Capture the cell that displays the provided text and extract its [x, y] central coordinate. 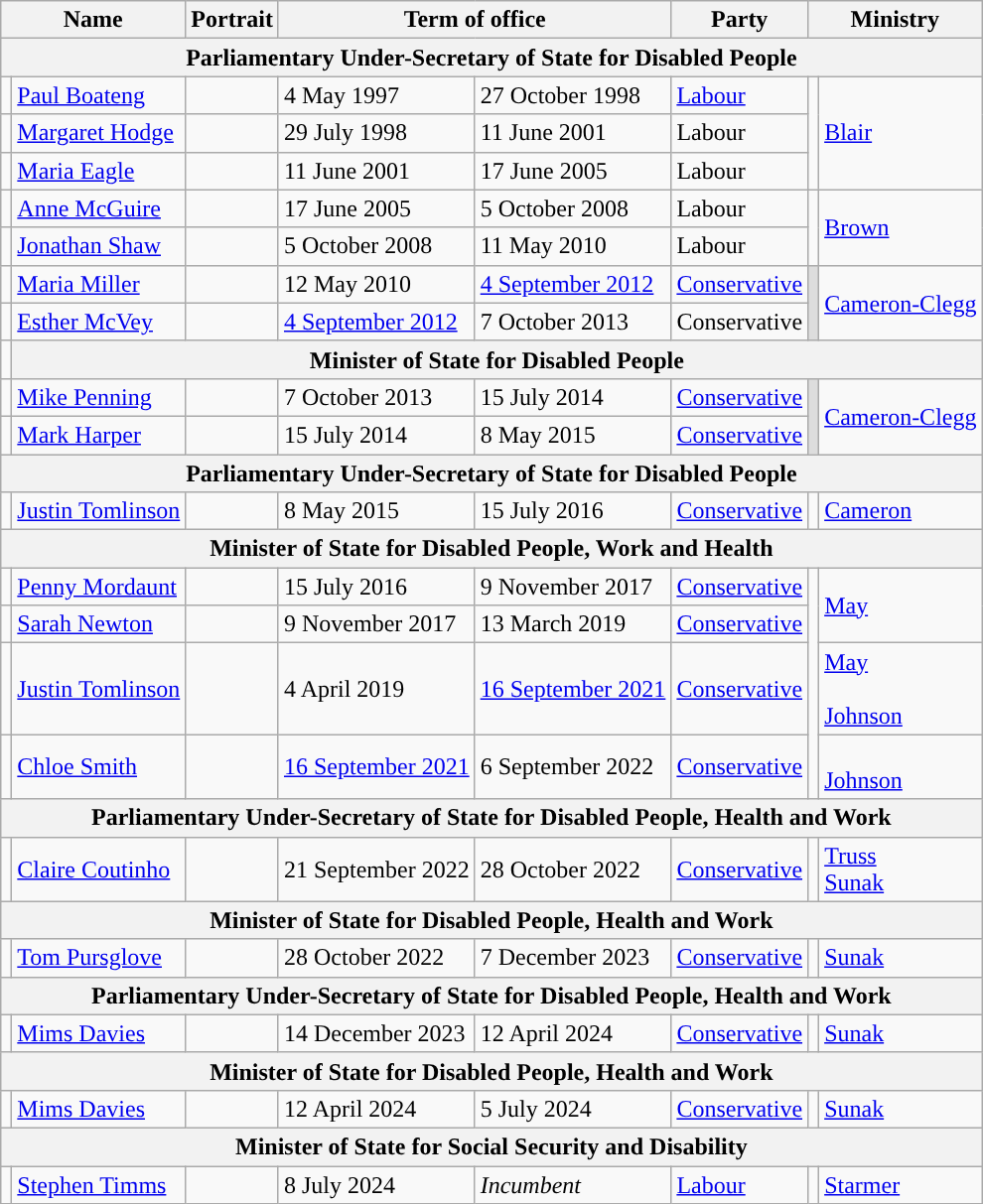
Stephen Timms [99, 1184]
Minister of State for Social Security and Disability [491, 1146]
Paul Boateng [99, 95]
Ministry [896, 20]
6 September 2022 [573, 766]
13 March 2019 [573, 624]
Johnson [901, 766]
Margaret Hodge [99, 133]
29 July 1998 [376, 133]
Mark Harper [99, 435]
21 September 2022 [376, 870]
Starmer [901, 1184]
12 May 2010 [376, 284]
MayJohnson [901, 689]
Claire Coutinho [99, 870]
Penny Mordaunt [99, 587]
Cameron [901, 511]
Minister of State for Disabled People [496, 359]
Maria Miller [99, 284]
Anne McGuire [99, 208]
Sarah Newton [99, 624]
Name [93, 20]
8 July 2024 [376, 1184]
Minister of State for Disabled People, Work and Health [491, 549]
Chloe Smith [99, 766]
4 May 1997 [376, 95]
May [901, 605]
Blair [901, 133]
Party [740, 20]
TrussSunak [901, 870]
Jonathan Shaw [99, 246]
Mike Penning [99, 397]
Term of office [475, 20]
Incumbent [573, 1184]
11 May 2010 [573, 246]
5 July 2024 [573, 1109]
7 December 2023 [573, 958]
27 October 1998 [573, 95]
4 April 2019 [376, 689]
Portrait [232, 20]
Esther McVey [99, 322]
Maria Eagle [99, 171]
14 December 2023 [376, 1033]
Tom Pursglove [99, 958]
Brown [901, 227]
